Identify which cell holds the provided text, then report its [x, y] central coordinate. 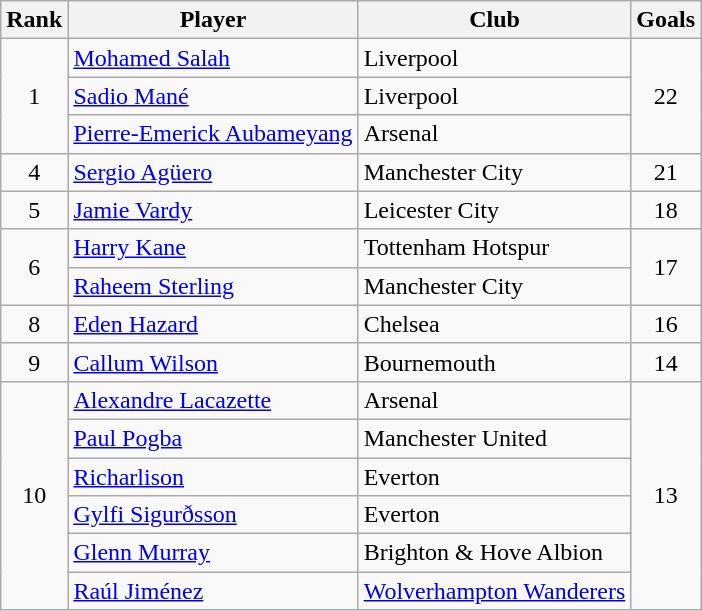
17 [666, 267]
Leicester City [494, 210]
4 [34, 172]
6 [34, 267]
1 [34, 96]
13 [666, 495]
16 [666, 324]
Club [494, 20]
Player [213, 20]
Rank [34, 20]
Paul Pogba [213, 438]
Sadio Mané [213, 96]
Sergio Agüero [213, 172]
Callum Wilson [213, 362]
10 [34, 495]
Eden Hazard [213, 324]
Harry Kane [213, 248]
Goals [666, 20]
14 [666, 362]
9 [34, 362]
Bournemouth [494, 362]
Jamie Vardy [213, 210]
Pierre-Emerick Aubameyang [213, 134]
Tottenham Hotspur [494, 248]
Chelsea [494, 324]
22 [666, 96]
Gylfi Sigurðsson [213, 515]
Raúl Jiménez [213, 591]
Alexandre Lacazette [213, 400]
Wolverhampton Wanderers [494, 591]
8 [34, 324]
Manchester United [494, 438]
18 [666, 210]
21 [666, 172]
Raheem Sterling [213, 286]
Brighton & Hove Albion [494, 553]
5 [34, 210]
Mohamed Salah [213, 58]
Richarlison [213, 477]
Glenn Murray [213, 553]
